Return (x, y) of the center of cell containing provided text 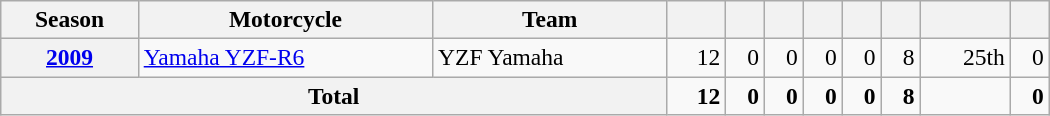
Total (334, 95)
YZF Yamaha (550, 57)
2009 (70, 57)
Season (70, 19)
Team (550, 19)
25th (965, 57)
Motorcycle (285, 19)
Yamaha YZF-R6 (285, 57)
